Capture the cell that displays the provided text and extract its [X, Y] central coordinate. 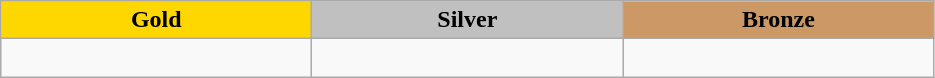
Silver [468, 20]
Bronze [778, 20]
Gold [156, 20]
